Output the (X, Y) coordinate of the center of the cell containing the given text.  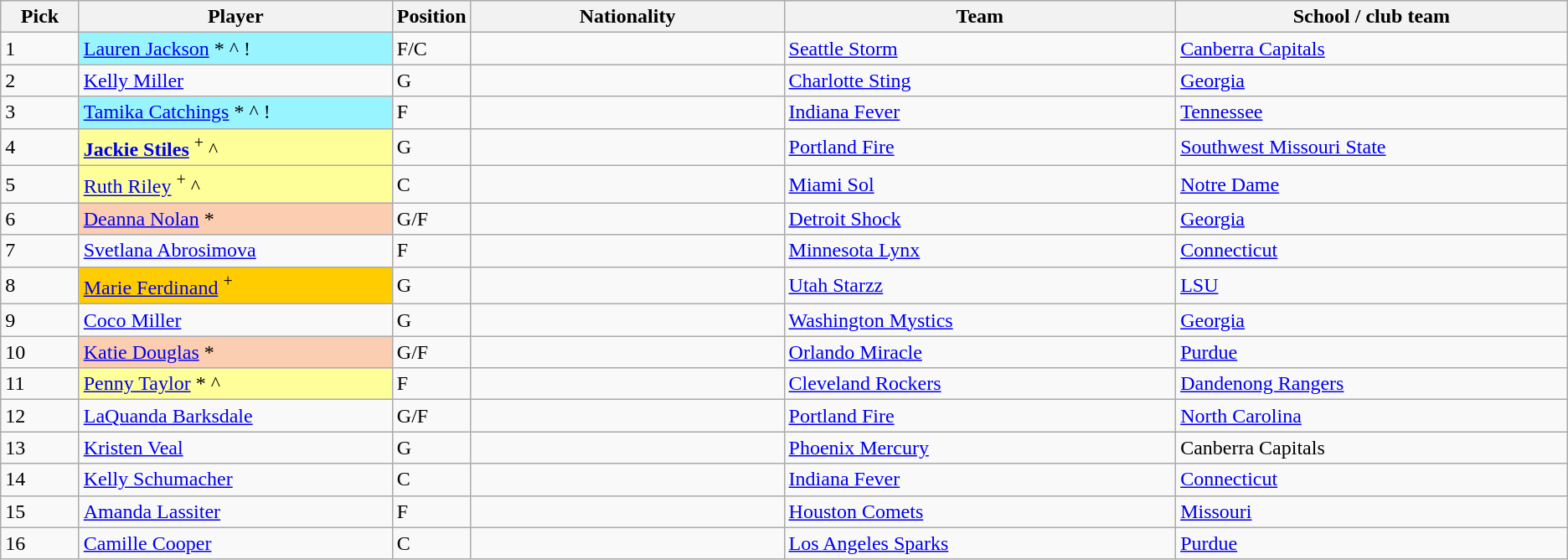
F/C (431, 49)
1 (40, 49)
Kelly Schumacher (235, 480)
Nationality (627, 17)
8 (40, 285)
Phoenix Mercury (980, 448)
Notre Dame (1372, 184)
LaQuanda Barksdale (235, 416)
Kristen Veal (235, 448)
LSU (1372, 285)
Pick (40, 17)
Jackie Stiles + ^ (235, 148)
Tennessee (1372, 112)
Charlotte Sting (980, 80)
Southwest Missouri State (1372, 148)
Amanda Lassiter (235, 511)
Tamika Catchings * ^ ! (235, 112)
Utah Starzz (980, 285)
16 (40, 543)
Detroit Shock (980, 219)
13 (40, 448)
Lauren Jackson * ^ ! (235, 49)
Player (235, 17)
15 (40, 511)
Marie Ferdinand + (235, 285)
Position (431, 17)
School / club team (1372, 17)
Miami Sol (980, 184)
Cleveland Rockers (980, 384)
9 (40, 320)
Minnesota Lynx (980, 251)
Coco Miller (235, 320)
Houston Comets (980, 511)
6 (40, 219)
Team (980, 17)
14 (40, 480)
11 (40, 384)
10 (40, 352)
Dandenong Rangers (1372, 384)
Svetlana Abrosimova (235, 251)
Los Angeles Sparks (980, 543)
3 (40, 112)
Kelly Miller (235, 80)
Orlando Miracle (980, 352)
Penny Taylor * ^ (235, 384)
7 (40, 251)
Seattle Storm (980, 49)
Ruth Riley + ^ (235, 184)
4 (40, 148)
Deanna Nolan * (235, 219)
12 (40, 416)
Missouri (1372, 511)
Katie Douglas * (235, 352)
North Carolina (1372, 416)
5 (40, 184)
2 (40, 80)
Washington Mystics (980, 320)
Camille Cooper (235, 543)
